From the cell containing the given text, extract its center point as [X, Y] coordinate. 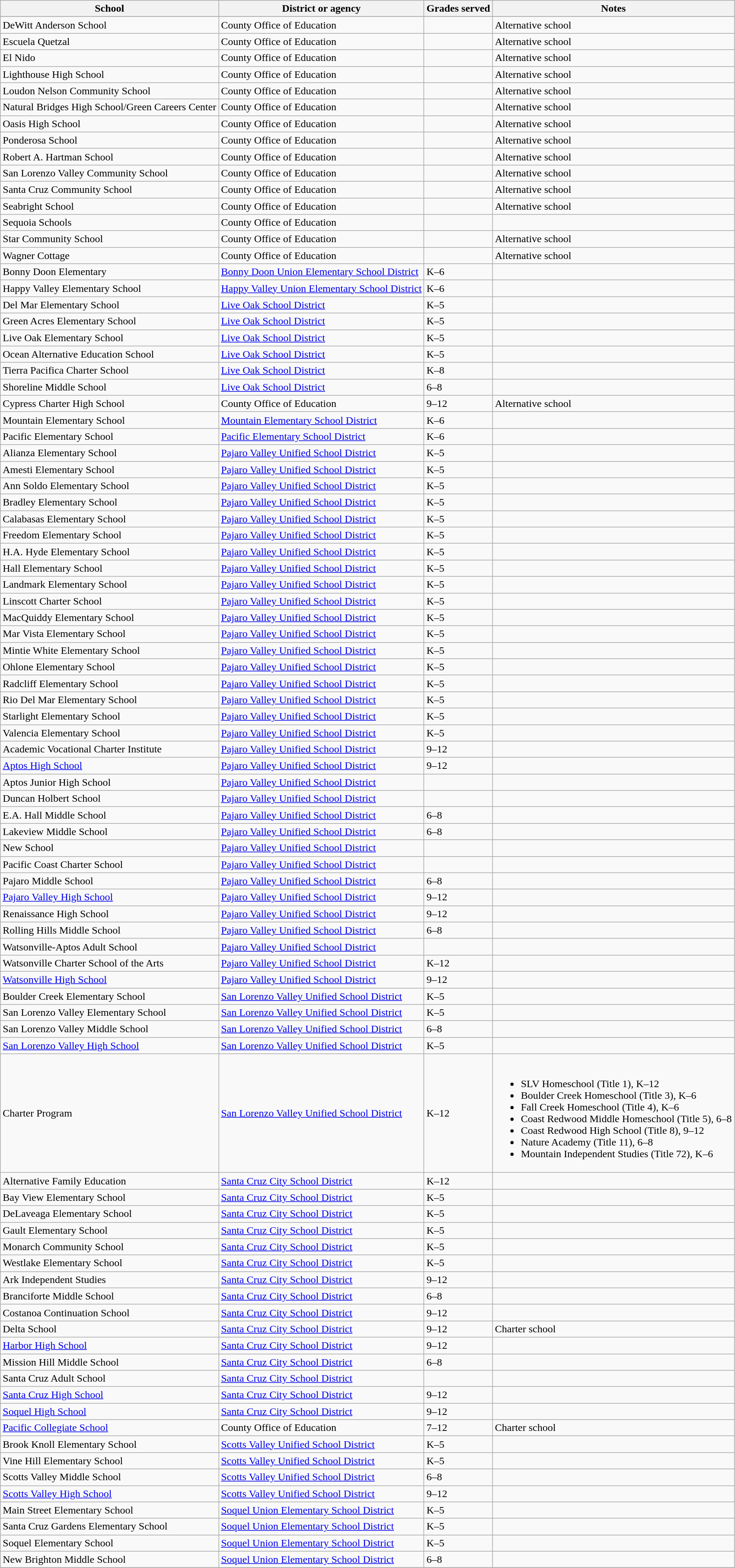
San Lorenzo Valley Elementary School [110, 1013]
Amesti Elementary School [110, 469]
Ann Soldo Elementary School [110, 486]
H.A. Hyde Elementary School [110, 552]
Scotts Valley High School [110, 1494]
Valencia Elementary School [110, 733]
Pajaro Valley High School [110, 897]
District or agency [322, 9]
Bonny Doon Union Elementary School District [322, 272]
Alternative Family Education [110, 1181]
Rio Del Mar Elementary School [110, 700]
Alianza Elementary School [110, 453]
Mountain Elementary School District [322, 420]
Rolling Hills Middle School [110, 930]
Loudon Nelson Community School [110, 91]
Lakeview Middle School [110, 832]
Mintie White Elementary School [110, 650]
Pajaro Middle School [110, 881]
New School [110, 848]
Soquel Elementary School [110, 1543]
Shoreline Middle School [110, 387]
Bradley Elementary School [110, 502]
Bay View Elementary School [110, 1197]
Cypress Charter High School [110, 403]
E.A. Hall Middle School [110, 815]
Santa Cruz Community School [110, 189]
Watsonville High School [110, 979]
Linscott Charter School [110, 601]
Mar Vista Elementary School [110, 634]
San Lorenzo Valley High School [110, 1046]
Hall Elementary School [110, 568]
Renaissance High School [110, 914]
Happy Valley Union Elementary School District [322, 288]
Santa Cruz Gardens Elementary School [110, 1526]
San Lorenzo Valley Community School [110, 173]
Green Acres Elementary School [110, 321]
K–8 [458, 371]
Main Street Elementary School [110, 1510]
Del Mar Elementary School [110, 305]
Costanoa Continuation School [110, 1312]
DeWitt Anderson School [110, 25]
Ohlone Elementary School [110, 667]
Aptos Junior High School [110, 782]
School [110, 9]
Ocean Alternative Education School [110, 354]
Vine Hill Elementary School [110, 1461]
San Lorenzo Valley Middle School [110, 1029]
Watsonville-Aptos Adult School [110, 947]
Oasis High School [110, 124]
Grades served [458, 9]
Soquel High School [110, 1411]
Pacific Coast Charter School [110, 864]
Tierra Pacifica Charter School [110, 371]
Radcliff Elementary School [110, 683]
Delta School [110, 1329]
Robert A. Hartman School [110, 157]
Gault Elementary School [110, 1230]
Calabasas Elementary School [110, 519]
7–12 [458, 1428]
Pacific Elementary School [110, 436]
Academic Vocational Charter Institute [110, 749]
Escuela Quetzal [110, 42]
Star Community School [110, 239]
Notes [613, 9]
Westlake Elementary School [110, 1263]
Duncan Holbert School [110, 799]
MacQuiddy Elementary School [110, 618]
Mission Hill Middle School [110, 1362]
Boulder Creek Elementary School [110, 996]
Natural Bridges High School/Green Careers Center [110, 107]
Starlight Elementary School [110, 716]
El Nido [110, 58]
Pacific Elementary School District [322, 436]
Seabright School [110, 206]
Lighthouse High School [110, 74]
Branciforte Middle School [110, 1296]
Pacific Collegiate School [110, 1428]
Brook Knoll Elementary School [110, 1444]
Ark Independent Studies [110, 1280]
Ponderosa School [110, 140]
Landmark Elementary School [110, 585]
Bonny Doon Elementary [110, 272]
Harbor High School [110, 1345]
Freedom Elementary School [110, 535]
Watsonville Charter School of the Arts [110, 963]
Santa Cruz Adult School [110, 1379]
Live Oak Elementary School [110, 338]
Charter Program [110, 1113]
Santa Cruz High School [110, 1395]
DeLaveaga Elementary School [110, 1214]
Mountain Elementary School [110, 420]
New Brighton Middle School [110, 1559]
Monarch Community School [110, 1247]
Happy Valley Elementary School [110, 288]
Aptos High School [110, 766]
Sequoia Schools [110, 223]
Wagner Cottage [110, 256]
Scotts Valley Middle School [110, 1477]
